Identify which cell holds the provided text, then report its [X, Y] central coordinate. 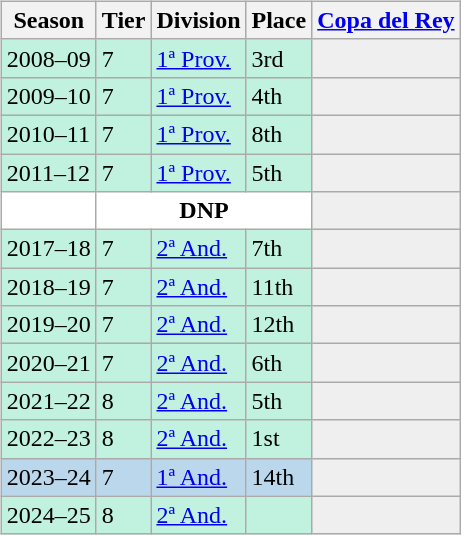
8th [279, 134]
14th [279, 477]
2017–18 [48, 249]
6th [279, 363]
DNP [204, 211]
7th [279, 249]
2018–19 [48, 287]
2008–09 [48, 58]
2023–24 [48, 477]
2024–25 [48, 515]
2011–12 [48, 173]
2021–22 [48, 401]
1ª And. [198, 477]
Tier [124, 20]
4th [279, 96]
11th [279, 287]
2019–20 [48, 325]
1st [279, 439]
Division [198, 20]
Season [48, 20]
3rd [279, 58]
Place [279, 20]
2020–21 [48, 363]
2022–23 [48, 439]
Copa del Rey [386, 20]
2010–11 [48, 134]
2009–10 [48, 96]
12th [279, 325]
